Identify which cell holds the provided text, then report its (X, Y) central coordinate. 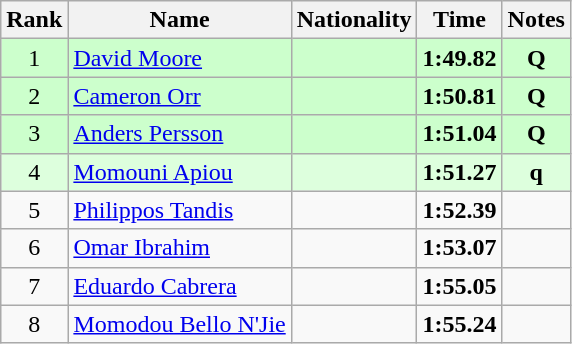
Name (180, 20)
3 (34, 134)
1:52.39 (460, 210)
Momouni Apiou (180, 172)
1:51.27 (460, 172)
7 (34, 286)
Eduardo Cabrera (180, 286)
1:50.81 (460, 96)
Anders Persson (180, 134)
1:55.24 (460, 324)
1:55.05 (460, 286)
Rank (34, 20)
Time (460, 20)
Philippos Tandis (180, 210)
4 (34, 172)
Momodou Bello N'Jie (180, 324)
1:49.82 (460, 58)
Nationality (354, 20)
Omar Ibrahim (180, 248)
1 (34, 58)
5 (34, 210)
1:53.07 (460, 248)
8 (34, 324)
Notes (536, 20)
2 (34, 96)
Cameron Orr (180, 96)
1:51.04 (460, 134)
David Moore (180, 58)
q (536, 172)
6 (34, 248)
